Pinpoint the cell where the given text exists, returning its [X, Y] midpoint coordinate. 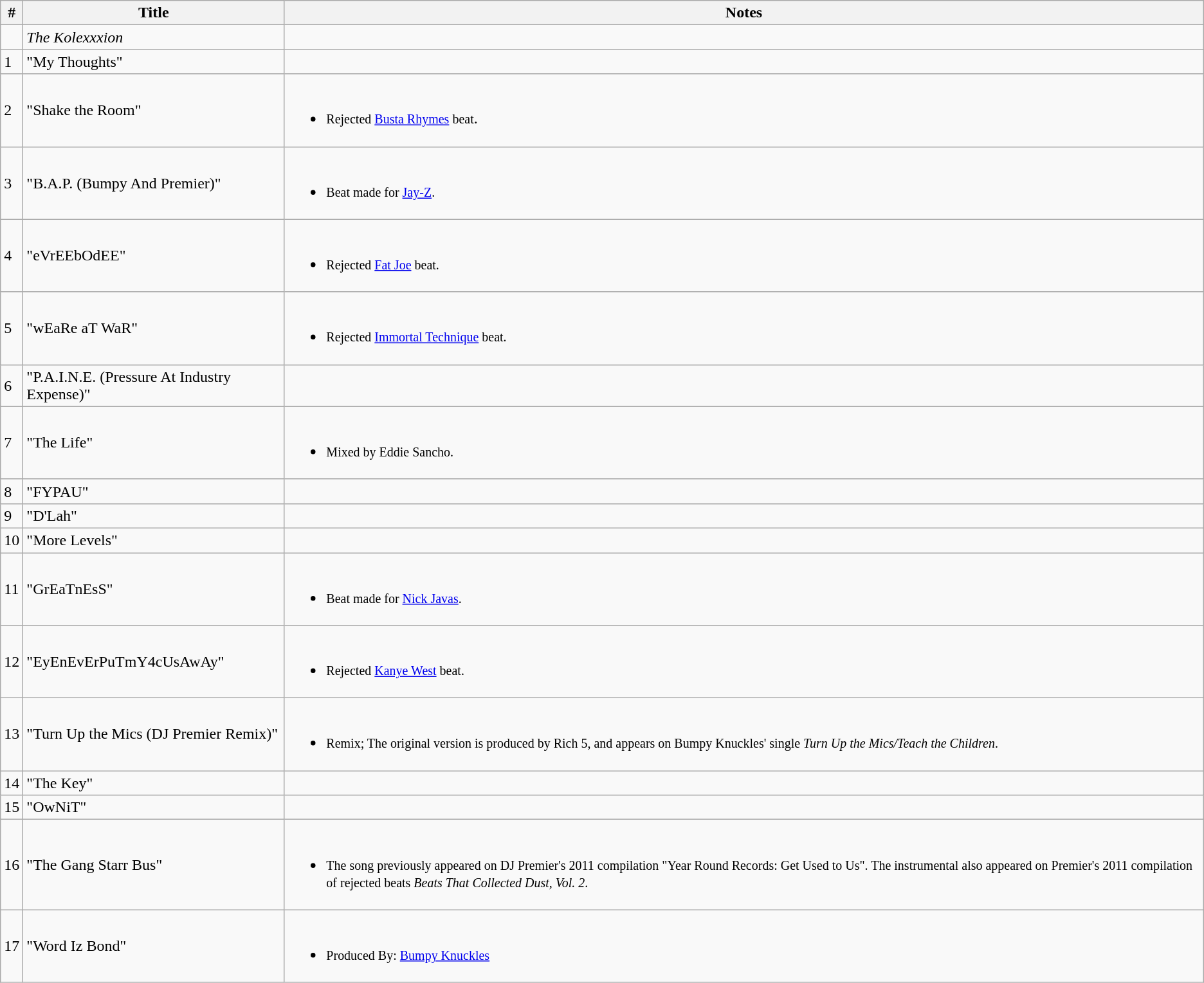
Rejected Immortal Technique beat. [743, 328]
"Shake the Room" [154, 111]
"OwNiT" [154, 807]
"FYPAU" [154, 491]
"Word Iz Bond" [154, 946]
1 [12, 62]
The Kolexxxion [154, 37]
10 [12, 540]
Beat made for Nick Javas. [743, 589]
2 [12, 111]
Rejected Kanye West beat. [743, 662]
Rejected Fat Joe beat. [743, 256]
"P.A.I.N.E. (Pressure At Industry Expense)" [154, 386]
Beat made for Jay-Z. [743, 183]
"The Key" [154, 783]
"eVrEEbOdEE" [154, 256]
"More Levels" [154, 540]
Produced By: Bumpy Knuckles [743, 946]
12 [12, 662]
"wEaRe aT WaR" [154, 328]
15 [12, 807]
Mixed by Eddie Sancho. [743, 442]
3 [12, 183]
8 [12, 491]
# [12, 13]
"My Thoughts" [154, 62]
4 [12, 256]
6 [12, 386]
16 [12, 865]
"B.A.P. (Bumpy And Premier)" [154, 183]
7 [12, 442]
"EyEnEvErPuTmY4cUsAwAy" [154, 662]
14 [12, 783]
"The Life" [154, 442]
"Turn Up the Mics (DJ Premier Remix)" [154, 734]
Rejected Busta Rhymes beat. [743, 111]
5 [12, 328]
"The Gang Starr Bus" [154, 865]
Notes [743, 13]
Remix; The original version is produced by Rich 5, and appears on Bumpy Knuckles' single Turn Up the Mics/Teach the Children. [743, 734]
11 [12, 589]
13 [12, 734]
17 [12, 946]
Title [154, 13]
"GrEaTnEsS" [154, 589]
"D'Lah" [154, 516]
9 [12, 516]
